Scan for the cell matching the given text and deliver its (x, y) coordinate at center. 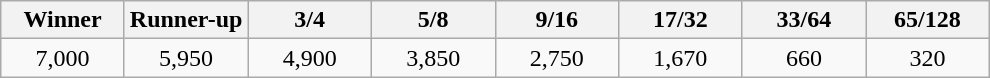
3/4 (310, 20)
17/32 (681, 20)
Winner (63, 20)
5/8 (433, 20)
7,000 (63, 58)
660 (804, 58)
1,670 (681, 58)
2,750 (557, 58)
5,950 (186, 58)
4,900 (310, 58)
3,850 (433, 58)
320 (928, 58)
9/16 (557, 20)
33/64 (804, 20)
Runner-up (186, 20)
65/128 (928, 20)
